Detect which cell encompasses the target text, then output its [X, Y] center coordinate. 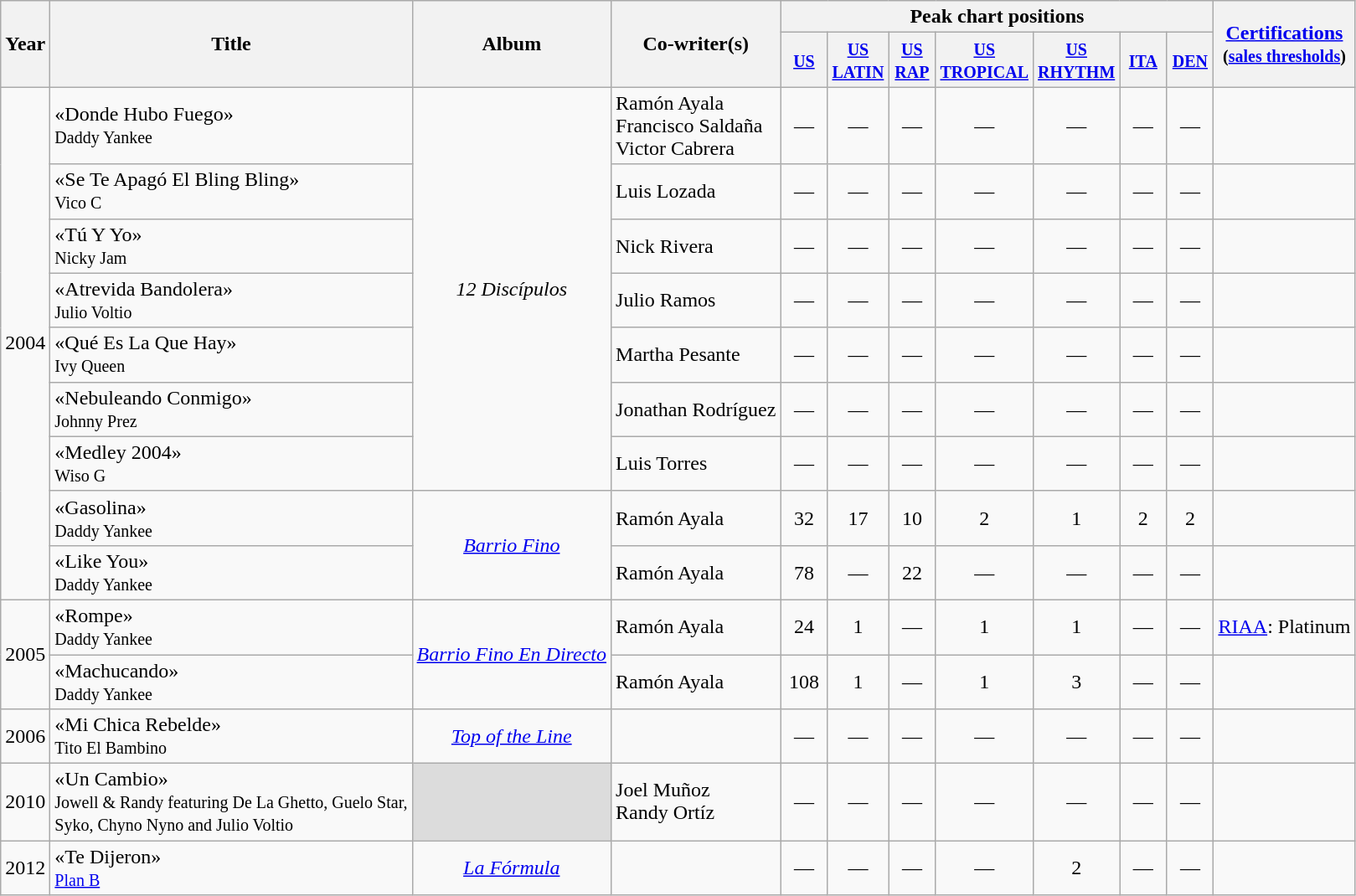
USRHYTHM [1077, 60]
«Un Cambio»Jowell & Randy featuring De La Ghetto, Guelo Star,Syko, Chyno Nyno and Julio Voltio [231, 802]
24 [804, 626]
«Machucando»Daddy Yankee [231, 682]
Luis Torres [696, 464]
Title [231, 44]
Julio Ramos [696, 300]
2005 [25, 654]
«Like You»Daddy Yankee [231, 573]
32 [804, 518]
«Donde Hubo Fuego»Daddy Yankee [231, 126]
«Qué Es La Que Hay»Ivy Queen [231, 355]
La Fórmula [511, 868]
Joel MuñozRandy Ortíz [696, 802]
Album [511, 44]
Martha Pesante [696, 355]
«Mi Chica Rebelde»Tito El Bambino [231, 737]
10 [912, 518]
Ramón AyalaFrancisco SaldañaVictor Cabrera [696, 126]
Barrio Fino En Directo [511, 654]
«Gasolina»Daddy Yankee [231, 518]
2010 [25, 802]
«Te Dijeron»Plan B [231, 868]
17 [858, 518]
Jonathan Rodríguez [696, 409]
12 Discípulos [511, 289]
22 [912, 573]
Peak chart positions [997, 17]
Nick Rivera [696, 246]
«Nebuleando Conmigo»Johnny Prez [231, 409]
Top of the Line [511, 737]
Barrio Fino [511, 545]
«Se Te Apagó El Bling Bling»Vico C [231, 191]
Certifications(sales thresholds) [1285, 44]
Co-writer(s) [696, 44]
US [804, 60]
2012 [25, 868]
USRAP [912, 60]
Year [25, 44]
3 [1077, 682]
108 [804, 682]
ITA [1143, 60]
«Tú Y Yo»Nicky Jam [231, 246]
2006 [25, 737]
USTROPICAL [985, 60]
RIAA: Platinum [1285, 626]
Luis Lozada [696, 191]
USLATIN [858, 60]
DEN [1190, 60]
«Atrevida Bandolera»Julio Voltio [231, 300]
2004 [25, 343]
«Rompe»Daddy Yankee [231, 626]
«Medley 2004»Wiso G [231, 464]
78 [804, 573]
